Locate the cell with the specified text and output its [X, Y] center coordinate. 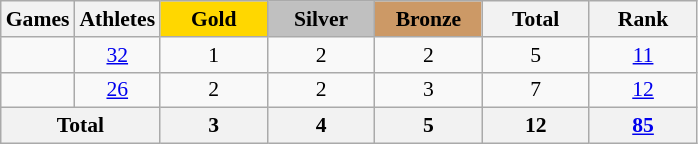
Rank [642, 19]
4 [320, 126]
Silver [320, 19]
Gold [214, 19]
Games [38, 19]
85 [642, 126]
7 [536, 90]
11 [642, 55]
Athletes [117, 19]
32 [117, 55]
26 [117, 90]
1 [214, 55]
Bronze [428, 19]
